Detect which cell encompasses the target text, then output its [x, y] center coordinate. 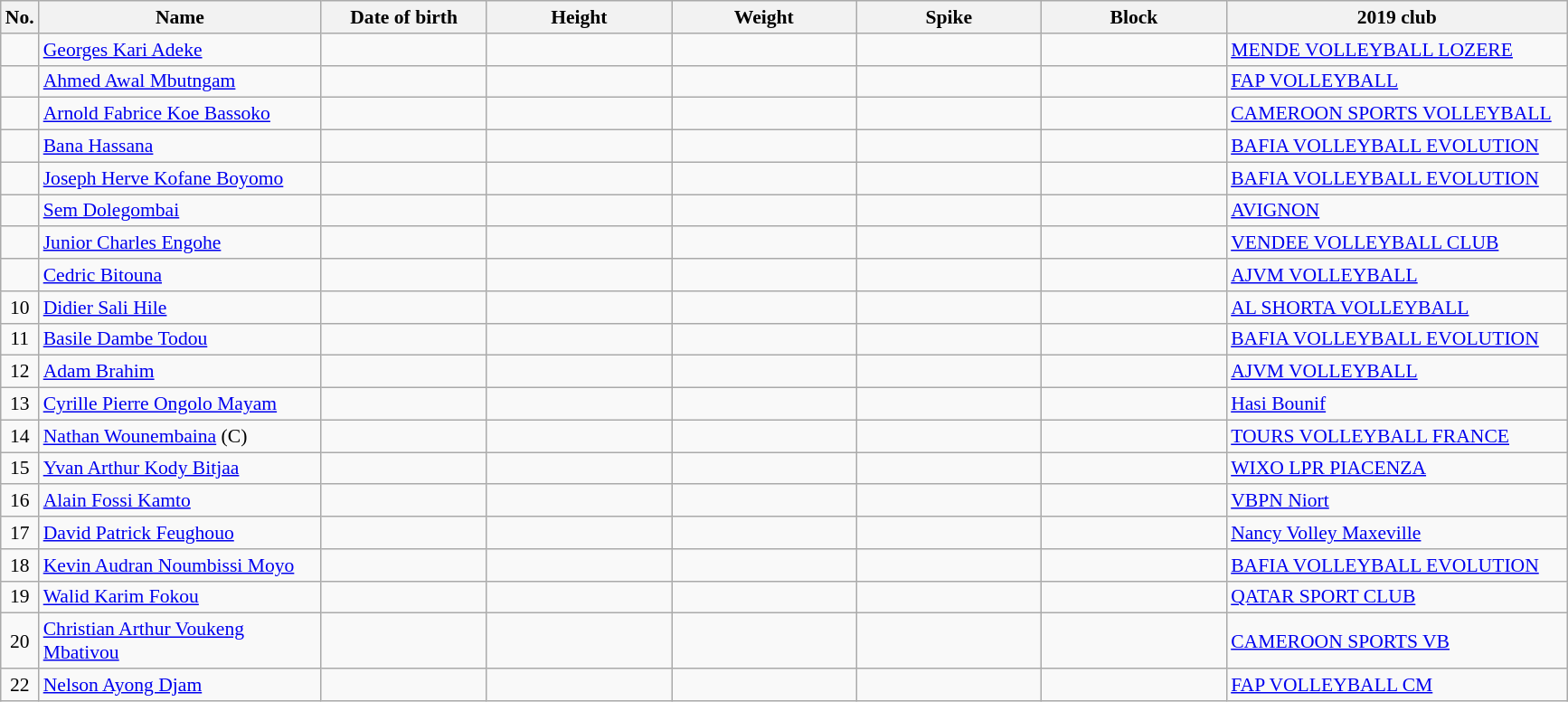
22 [20, 685]
AVIGNON [1396, 211]
11 [20, 339]
David Patrick Feughouo [181, 533]
Christian Arthur Voukeng Mbativou [181, 640]
Joseph Herve Kofane Boyomo [181, 178]
Name [181, 17]
No. [20, 17]
2019 club [1396, 17]
VBPN Niort [1396, 501]
Weight [765, 17]
17 [20, 533]
Nelson Ayong Djam [181, 685]
Arnold Fabrice Koe Bassoko [181, 114]
FAP VOLLEYBALL [1396, 81]
15 [20, 469]
CAMEROON SPORTS VB [1396, 640]
Height [579, 17]
18 [20, 565]
Ahmed Awal Mbutngam [181, 81]
Nathan Wounembaina (C) [181, 436]
19 [20, 597]
16 [20, 501]
Walid Karim Fokou [181, 597]
Yvan Arthur Kody Bitjaa [181, 469]
13 [20, 404]
FAP VOLLEYBALL CM [1396, 685]
Cedric Bitouna [181, 275]
VENDEE VOLLEYBALL CLUB [1396, 243]
Nancy Volley Maxeville [1396, 533]
Adam Brahim [181, 372]
MENDE VOLLEYBALL LOZERE [1396, 50]
Cyrille Pierre Ongolo Mayam [181, 404]
Didier Sali Hile [181, 308]
QATAR SPORT CLUB [1396, 597]
TOURS VOLLEYBALL FRANCE [1396, 436]
12 [20, 372]
Georges Kari Adeke [181, 50]
14 [20, 436]
Alain Fossi Kamto [181, 501]
AL SHORTA VOLLEYBALL [1396, 308]
Spike [949, 17]
WIXO LPR PIACENZA [1396, 469]
20 [20, 640]
Basile Dambe Todou [181, 339]
Kevin Audran Noumbissi Moyo [181, 565]
Sem Dolegombai [181, 211]
10 [20, 308]
Block [1134, 17]
Bana Hassana [181, 147]
Hasi Bounif [1396, 404]
Junior Charles Engohe [181, 243]
Date of birth [403, 17]
CAMEROON SPORTS VOLLEYBALL [1396, 114]
